Provide the (x, y) coordinate of the cell's center where the given text is located.  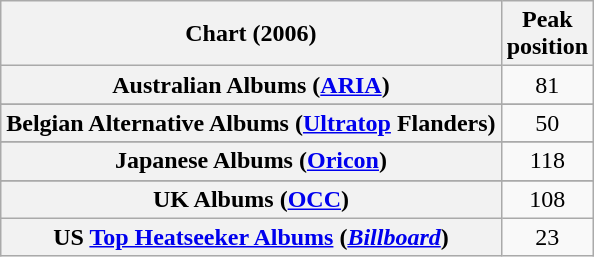
81 (547, 85)
UK Albums (OCC) (251, 199)
118 (547, 161)
Chart (2006) (251, 34)
50 (547, 123)
US Top Heatseeker Albums (Billboard) (251, 237)
Japanese Albums (Oricon) (251, 161)
23 (547, 237)
Belgian Alternative Albums (Ultratop Flanders) (251, 123)
Australian Albums (ARIA) (251, 85)
Peakposition (547, 34)
108 (547, 199)
